Search for the cell housing the specified text and yield its [X, Y] center coordinate. 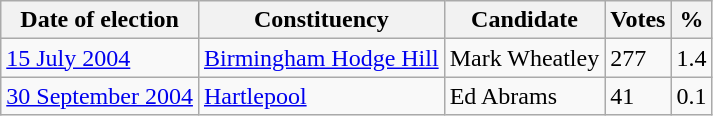
15 July 2004 [100, 58]
Candidate [524, 20]
41 [638, 96]
Date of election [100, 20]
Birmingham Hodge Hill [321, 58]
Hartlepool [321, 96]
Ed Abrams [524, 96]
277 [638, 58]
1.4 [692, 58]
0.1 [692, 96]
30 September 2004 [100, 96]
Mark Wheatley [524, 58]
% [692, 20]
Constituency [321, 20]
Votes [638, 20]
